Capture the cell that displays the provided text and extract its [X, Y] central coordinate. 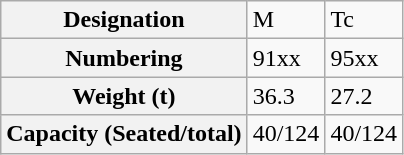
91xx [286, 58]
Weight (t) [124, 96]
Designation [124, 20]
95xx [364, 58]
M [286, 20]
27.2 [364, 96]
Capacity (Seated/total) [124, 134]
36.3 [286, 96]
Numbering [124, 58]
Tc [364, 20]
